Return the [x, y] coordinate for the center point of the cell that contains the specified text.  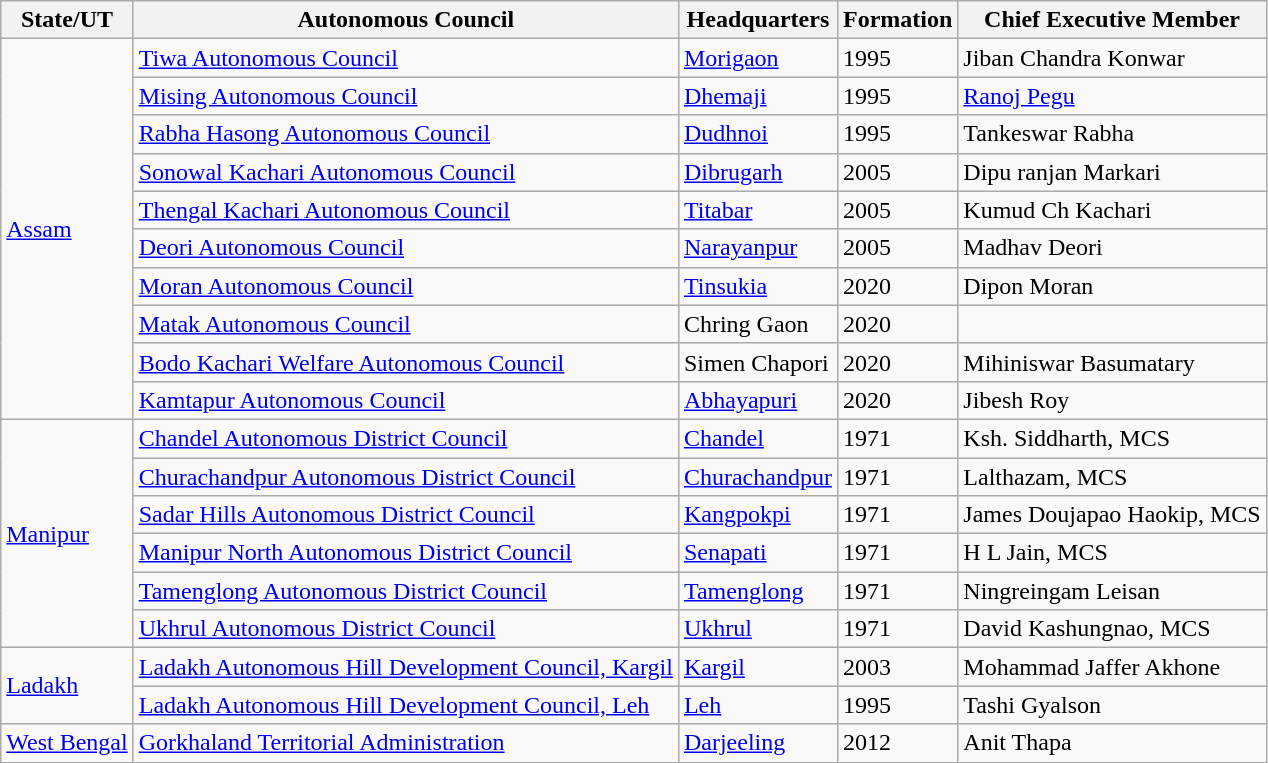
Tankeswar Rabha [1112, 134]
Tamenglong Autonomous District Council [406, 591]
Matak Autonomous Council [406, 324]
Mising Autonomous Council [406, 96]
Senapati [758, 553]
Dhemaji [758, 96]
Moran Autonomous Council [406, 286]
Autonomous Council [406, 20]
Bodo Kachari Welfare Autonomous Council [406, 362]
Mohammad Jaffer Akhone [1112, 667]
David Kashungnao, MCS [1112, 629]
Thengal Kachari Autonomous Council [406, 210]
Mihiniswar Basumatary [1112, 362]
Dipon Moran [1112, 286]
James Doujapao Haokip, MCS [1112, 515]
Jibesh Roy [1112, 400]
Manipur [67, 533]
Kamtapur Autonomous Council [406, 400]
Chandel Autonomous District Council [406, 438]
Chief Executive Member [1112, 20]
Kumud Ch Kachari [1112, 210]
2012 [897, 743]
Anit Thapa [1112, 743]
Dudhnoi [758, 134]
Formation [897, 20]
Tinsukia [758, 286]
State/UT [67, 20]
Sonowal Kachari Autonomous Council [406, 172]
Ranoj Pegu [1112, 96]
Churachandpur [758, 477]
Ladakh Autonomous Hill Development Council, Leh [406, 705]
Kargil [758, 667]
Morigaon [758, 58]
Churachandpur Autonomous District Council [406, 477]
Tashi Gyalson [1112, 705]
Assam [67, 230]
Ksh. Siddharth, MCS [1112, 438]
Headquarters [758, 20]
Simen Chapori [758, 362]
Ukhrul Autonomous District Council [406, 629]
2003 [897, 667]
Deori Autonomous Council [406, 248]
Tiwa Autonomous Council [406, 58]
Ladakh [67, 686]
Rabha Hasong Autonomous Council [406, 134]
Tamenglong [758, 591]
Chandel [758, 438]
Chring Gaon [758, 324]
Dibrugarh [758, 172]
Dipu ranjan Markari [1112, 172]
Ukhrul [758, 629]
Darjeeling [758, 743]
Ladakh Autonomous Hill Development Council, Kargil [406, 667]
Gorkhaland Territorial Administration [406, 743]
Kangpokpi [758, 515]
Titabar [758, 210]
Jiban Chandra Konwar [1112, 58]
Lalthazam, MCS [1112, 477]
Sadar Hills Autonomous District Council [406, 515]
Madhav Deori [1112, 248]
Manipur North Autonomous District Council [406, 553]
Leh [758, 705]
Abhayapuri [758, 400]
West Bengal [67, 743]
Narayanpur [758, 248]
H L Jain, MCS [1112, 553]
Ningreingam Leisan [1112, 591]
